Detect which cell encompasses the target text, then output its [x, y] center coordinate. 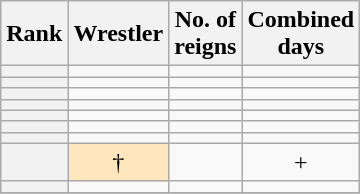
Combineddays [301, 34]
Rank [34, 34]
No. ofreigns [206, 34]
† [118, 162]
Wrestler [118, 34]
+ [301, 162]
